Capture the cell that displays the provided text and extract its [X, Y] central coordinate. 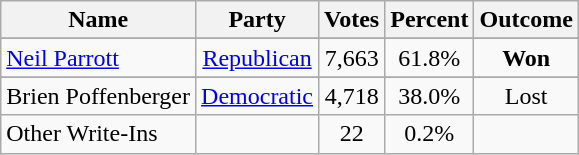
Party [258, 20]
4,718 [352, 96]
Brien Poffenberger [98, 96]
Republican [258, 58]
Percent [430, 20]
Other Write-Ins [98, 134]
61.8% [430, 58]
Outcome [526, 20]
38.0% [430, 96]
Name [98, 20]
Won [526, 58]
Votes [352, 20]
Democratic [258, 96]
0.2% [430, 134]
Neil Parrott [98, 58]
Lost [526, 96]
22 [352, 134]
7,663 [352, 58]
